Capture the cell that displays the provided text and extract its [x, y] central coordinate. 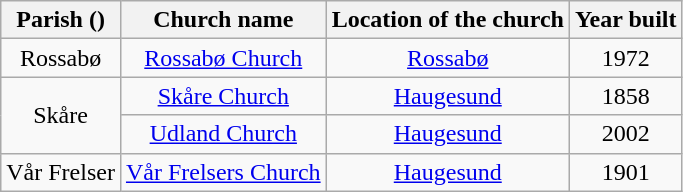
Skåre Church [223, 96]
Skåre [61, 115]
Location of the church [448, 20]
Parish () [61, 20]
Church name [223, 20]
1901 [626, 172]
Year built [626, 20]
Vår Frelsers Church [223, 172]
Rossabø Church [223, 58]
1972 [626, 58]
Vår Frelser [61, 172]
2002 [626, 134]
1858 [626, 96]
Udland Church [223, 134]
